Search for the cell housing the specified text and yield its [x, y] center coordinate. 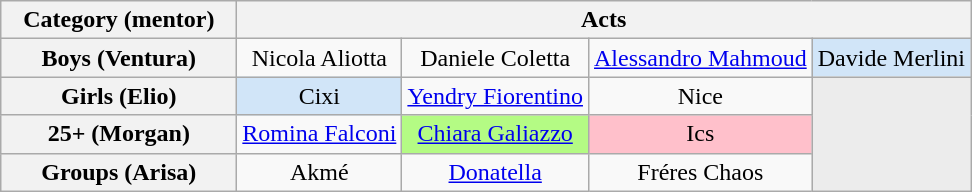
Daniele Coletta [496, 58]
Category (mentor) [119, 20]
Girls (Elio) [119, 96]
Boys (Ventura) [119, 58]
Cixi [320, 96]
Alessandro Mahmoud [700, 58]
Ics [700, 134]
Fréres Chaos [700, 172]
Akmé [320, 172]
Nicola Aliotta [320, 58]
Yendry Fiorentino [496, 96]
Chiara Galiazzo [496, 134]
Groups (Arisa) [119, 172]
Romina Falconi [320, 134]
Davide Merlini [891, 58]
Acts [604, 20]
Nice [700, 96]
Donatella [496, 172]
25+ (Morgan) [119, 134]
